Capture the cell that displays the provided text and extract its (x, y) central coordinate. 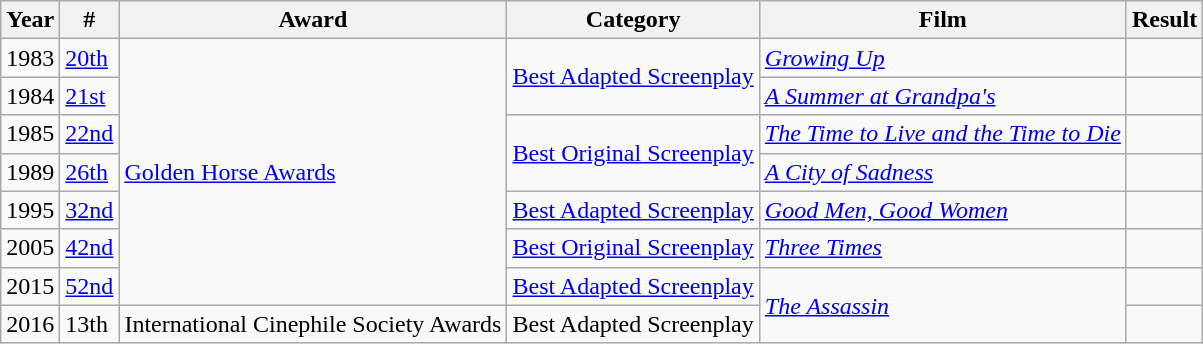
2016 (30, 324)
Three Times (942, 248)
1995 (30, 210)
Result (1164, 20)
1989 (30, 172)
Film (942, 20)
52nd (90, 286)
International Cinephile Society Awards (313, 324)
A City of Sadness (942, 172)
Award (313, 20)
The Assassin (942, 305)
Year (30, 20)
2015 (30, 286)
# (90, 20)
21st (90, 96)
1985 (30, 134)
2005 (30, 248)
32nd (90, 210)
Growing Up (942, 58)
1984 (30, 96)
26th (90, 172)
Category (633, 20)
42nd (90, 248)
Good Men, Good Women (942, 210)
A Summer at Grandpa's (942, 96)
Golden Horse Awards (313, 172)
The Time to Live and the Time to Die (942, 134)
1983 (30, 58)
13th (90, 324)
22nd (90, 134)
20th (90, 58)
